Return the [X, Y] coordinate for the center point of the cell that contains the specified text.  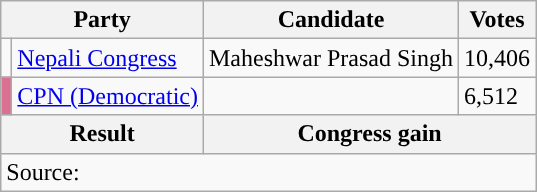
Party [102, 20]
CPN (Democratic) [108, 96]
10,406 [498, 58]
Votes [498, 20]
Maheshwar Prasad Singh [330, 58]
Nepali Congress [108, 58]
Congress gain [369, 134]
Candidate [330, 20]
Result [102, 134]
Source: [268, 172]
6,512 [498, 96]
